Return the [x, y] coordinate for the center point of the cell that contains the specified text.  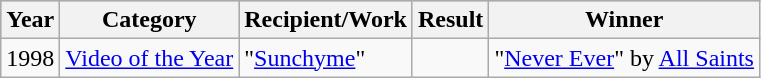
Result [450, 20]
Recipient/Work [326, 20]
"Sunchyme" [326, 58]
Video of the Year [150, 58]
1998 [30, 58]
"Never Ever" by All Saints [624, 58]
Year [30, 20]
Winner [624, 20]
Category [150, 20]
